Return (X, Y) of the center of cell containing provided text 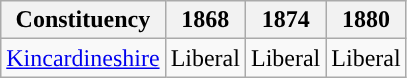
1874 (285, 20)
Constituency (83, 20)
1880 (366, 20)
Kincardineshire (83, 58)
1868 (205, 20)
